Return [X, Y] of the center of cell containing provided text 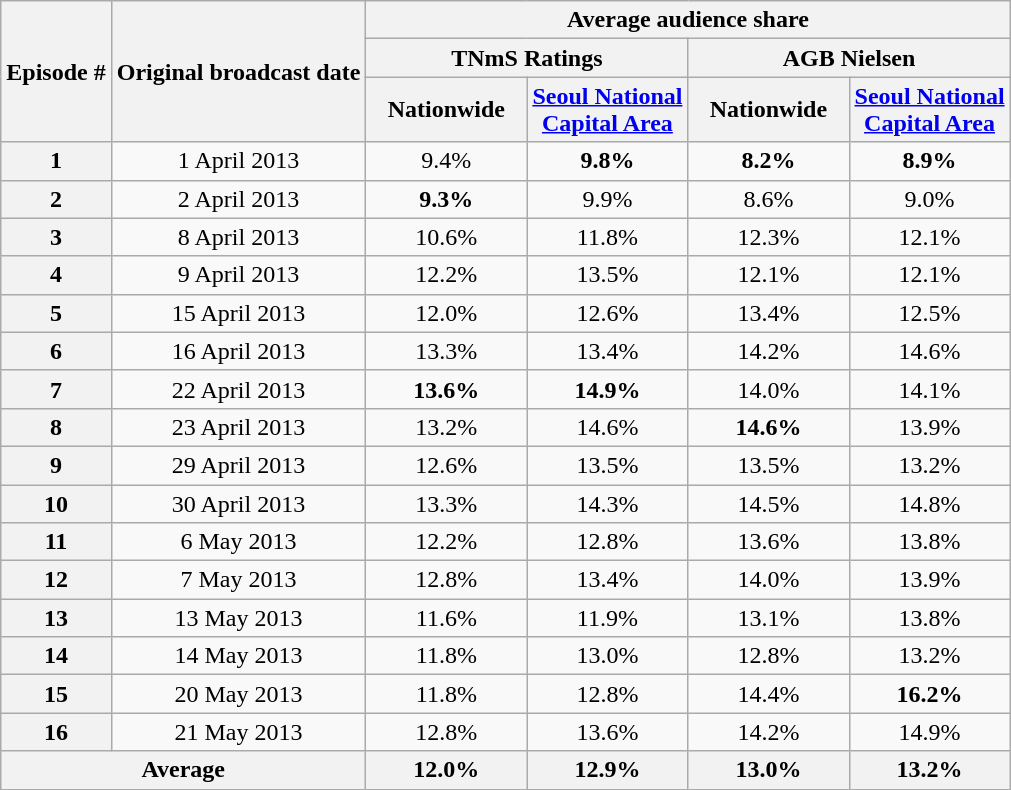
29 April 2013 [238, 465]
10 [56, 503]
9.9% [608, 199]
13.1% [768, 618]
7 May 2013 [238, 580]
Average [184, 770]
2 [56, 199]
9.0% [930, 199]
1 [56, 161]
20 May 2013 [238, 694]
2 April 2013 [238, 199]
4 [56, 275]
15 [56, 694]
Episode # [56, 72]
12.5% [930, 313]
12 [56, 580]
16 April 2013 [238, 351]
AGB Nielsen [849, 58]
15 April 2013 [238, 313]
13 May 2013 [238, 618]
8 [56, 427]
12.3% [768, 237]
9.8% [608, 161]
8 April 2013 [238, 237]
11.6% [446, 618]
14.4% [768, 694]
12.9% [608, 770]
9 April 2013 [238, 275]
21 May 2013 [238, 732]
9 [56, 465]
14 May 2013 [238, 656]
TNmS Ratings [527, 58]
5 [56, 313]
10.6% [446, 237]
9.3% [446, 199]
8.9% [930, 161]
16 [56, 732]
6 May 2013 [238, 542]
11 [56, 542]
13 [56, 618]
14.1% [930, 389]
9.4% [446, 161]
3 [56, 237]
16.2% [930, 694]
6 [56, 351]
7 [56, 389]
1 April 2013 [238, 161]
11.9% [608, 618]
23 April 2013 [238, 427]
14.8% [930, 503]
8.6% [768, 199]
14.5% [768, 503]
8.2% [768, 161]
30 April 2013 [238, 503]
14.3% [608, 503]
14 [56, 656]
22 April 2013 [238, 389]
Original broadcast date [238, 72]
Average audience share [688, 20]
